Extract the (X, Y) coordinate from the center of the cell holding the provided text.  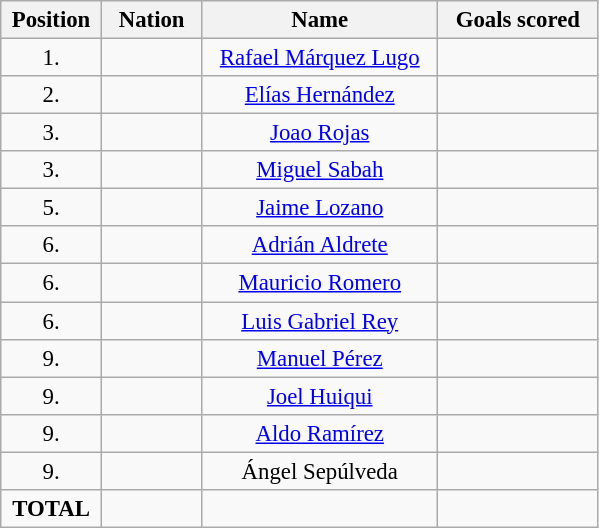
Joao Rojas (320, 133)
Rafael Márquez Lugo (320, 58)
5. (52, 208)
Position (52, 20)
Nation (152, 20)
Luis Gabriel Rey (320, 321)
Miguel Sabah (320, 170)
1. (52, 58)
Goals scored (518, 20)
Manuel Pérez (320, 358)
TOTAL (52, 509)
Jaime Lozano (320, 208)
2. (52, 95)
Mauricio Romero (320, 283)
Elías Hernández (320, 95)
Adrián Aldrete (320, 245)
Joel Huiqui (320, 396)
Ángel Sepúlveda (320, 471)
Name (320, 20)
Aldo Ramírez (320, 433)
